Output the (x, y) coordinate of the center of the cell containing the given text.  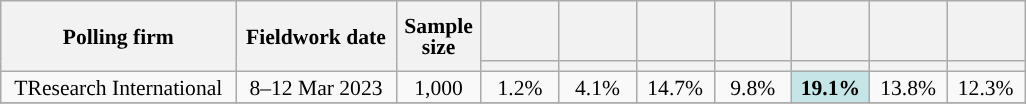
19.1% (831, 86)
Polling firm (118, 36)
Sample size (438, 36)
TResearch International (118, 86)
13.8% (908, 86)
1.2% (520, 86)
14.7% (675, 86)
12.3% (986, 86)
9.8% (753, 86)
Fieldwork date (316, 36)
4.1% (598, 86)
8–12 Mar 2023 (316, 86)
1,000 (438, 86)
